Pinpoint the cell where the given text exists, returning its (x, y) midpoint coordinate. 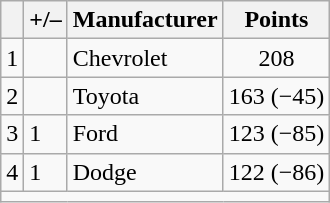
Toyota (145, 96)
Points (276, 20)
2 (12, 96)
123 (−85) (276, 134)
208 (276, 58)
+/– (46, 20)
Chevrolet (145, 58)
Manufacturer (145, 20)
122 (−86) (276, 172)
3 (12, 134)
163 (−45) (276, 96)
Ford (145, 134)
Dodge (145, 172)
4 (12, 172)
